Return [X, Y] of the center of cell containing provided text 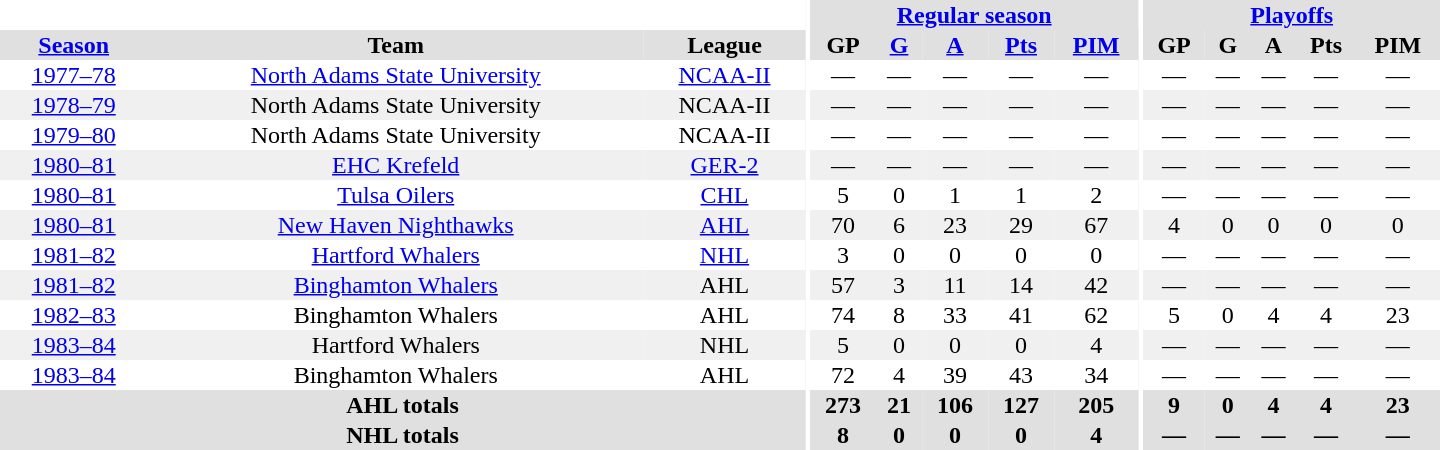
EHC Krefeld [396, 165]
AHL totals [402, 405]
1978–79 [74, 105]
Season [74, 45]
41 [1021, 315]
127 [1021, 405]
League [724, 45]
14 [1021, 285]
57 [843, 285]
GER-2 [724, 165]
11 [955, 285]
9 [1174, 405]
72 [843, 375]
Team [396, 45]
New Haven Nighthawks [396, 225]
34 [1096, 375]
1982–83 [74, 315]
Regular season [974, 15]
29 [1021, 225]
Playoffs [1292, 15]
273 [843, 405]
205 [1096, 405]
1977–78 [74, 75]
NHL totals [402, 435]
Tulsa Oilers [396, 195]
39 [955, 375]
70 [843, 225]
74 [843, 315]
1979–80 [74, 135]
106 [955, 405]
6 [899, 225]
33 [955, 315]
42 [1096, 285]
CHL [724, 195]
21 [899, 405]
43 [1021, 375]
67 [1096, 225]
2 [1096, 195]
62 [1096, 315]
